Identify which cell holds the provided text, then report its [X, Y] central coordinate. 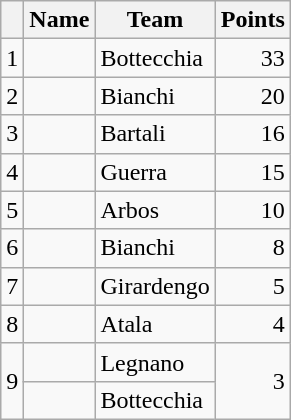
Atala [155, 324]
Girardengo [155, 286]
16 [252, 134]
Team [155, 20]
1 [12, 58]
Name [60, 20]
20 [252, 96]
33 [252, 58]
7 [12, 286]
Guerra [155, 172]
Arbos [155, 210]
9 [12, 381]
2 [12, 96]
15 [252, 172]
6 [12, 248]
10 [252, 210]
Points [252, 20]
Legnano [155, 362]
Bartali [155, 134]
